Detect which cell encompasses the target text, then output its (x, y) center coordinate. 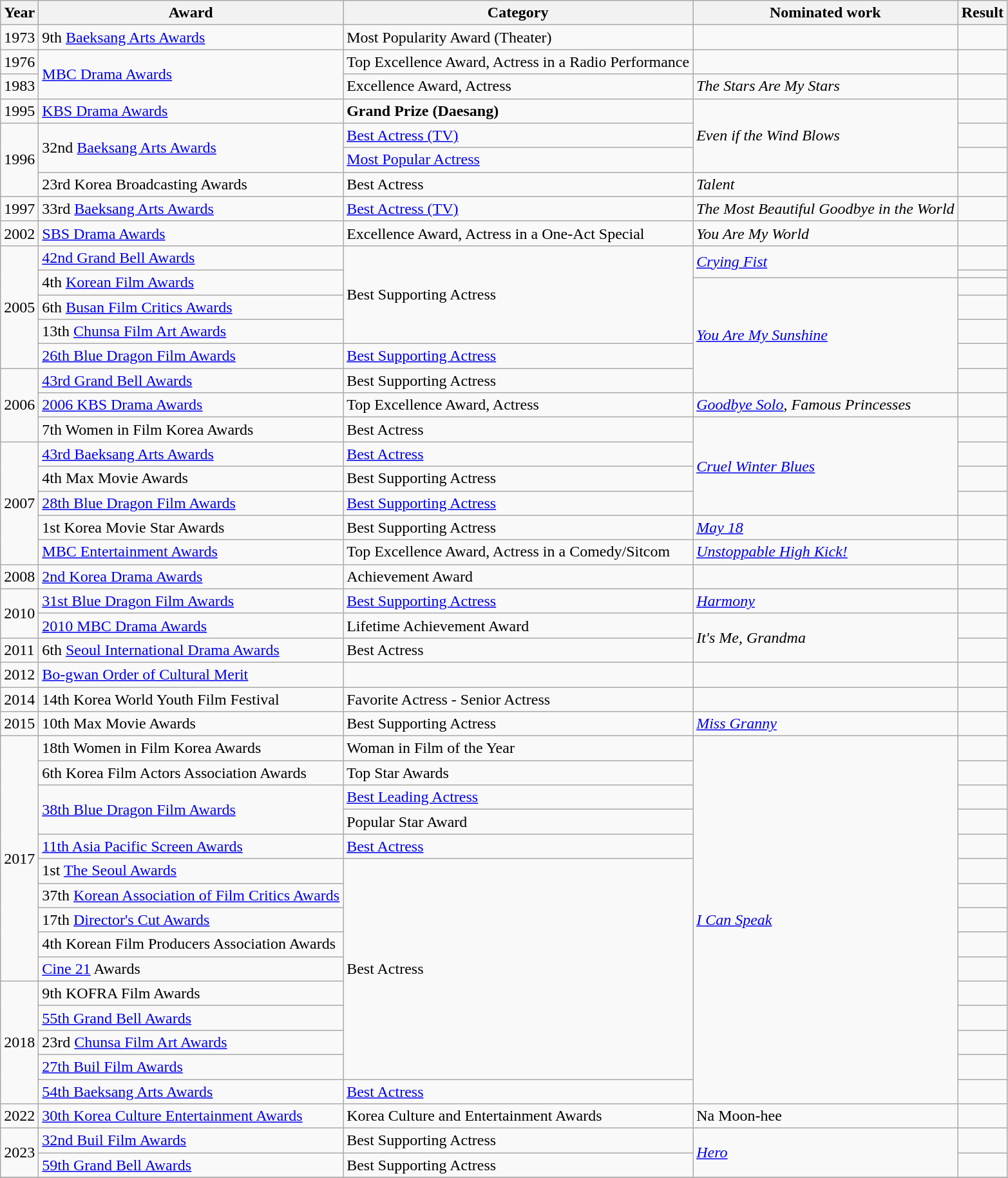
Most Popularity Award (Theater) (518, 37)
Top Excellence Award, Actress (518, 405)
26th Blue Dragon Film Awards (191, 356)
32nd Baeksang Arts Awards (191, 147)
18th Women in Film Korea Awards (191, 748)
2010 MBC Drama Awards (191, 625)
7th Women in Film Korea Awards (191, 430)
1st Korea Movie Star Awards (191, 527)
SBS Drama Awards (191, 233)
2002 (19, 233)
Grand Prize (Daesang) (518, 111)
4th Max Movie Awards (191, 479)
Unstoppable High Kick! (826, 552)
13th Chunsa Film Art Awards (191, 332)
Nominated work (826, 13)
55th Grand Bell Awards (191, 1018)
54th Baeksang Arts Awards (191, 1092)
1995 (19, 111)
Cruel Winter Blues (826, 466)
6th Korea Film Actors Association Awards (191, 773)
It's Me, Grandma (826, 638)
2nd Korea Drama Awards (191, 576)
Korea Culture and Entertainment Awards (518, 1116)
1973 (19, 37)
MBC Drama Awards (191, 74)
Top Star Awards (518, 773)
Result (982, 13)
You Are My Sunshine (826, 335)
2006 (19, 405)
31st Blue Dragon Film Awards (191, 601)
Bo-gwan Order of Cultural Merit (191, 674)
1976 (19, 62)
37th Korean Association of Film Critics Awards (191, 895)
Lifetime Achievement Award (518, 625)
I Can Speak (826, 920)
33rd Baeksang Arts Awards (191, 209)
The Stars Are My Stars (826, 86)
27th Buil Film Awards (191, 1067)
You Are My World (826, 233)
Popular Star Award (518, 822)
Na Moon-hee (826, 1116)
Favorite Actress - Senior Actress (518, 699)
32nd Buil Film Awards (191, 1141)
Excellence Award, Actress in a One-Act Special (518, 233)
2014 (19, 699)
11th Asia Pacific Screen Awards (191, 846)
2015 (19, 724)
28th Blue Dragon Film Awards (191, 503)
9th Baeksang Arts Awards (191, 37)
4th Korean Film Awards (191, 282)
43rd Baeksang Arts Awards (191, 454)
2012 (19, 674)
Crying Fist (826, 261)
23rd Korea Broadcasting Awards (191, 184)
1st The Seoul Awards (191, 871)
23rd Chunsa Film Art Awards (191, 1042)
Best Leading Actress (518, 797)
38th Blue Dragon Film Awards (191, 810)
1997 (19, 209)
59th Grand Bell Awards (191, 1165)
Cine 21 Awards (191, 969)
Goodbye Solo, Famous Princesses (826, 405)
2005 (19, 307)
May 18 (826, 527)
Achievement Award (518, 576)
2008 (19, 576)
Woman in Film of the Year (518, 748)
4th Korean Film Producers Association Awards (191, 944)
1996 (19, 160)
Talent (826, 184)
The Most Beautiful Goodbye in the World (826, 209)
Award (191, 13)
Top Excellence Award, Actress in a Radio Performance (518, 62)
2010 (19, 613)
Top Excellence Award, Actress in a Comedy/Sitcom (518, 552)
17th Director's Cut Awards (191, 920)
MBC Entertainment Awards (191, 552)
Miss Granny (826, 724)
Category (518, 13)
Year (19, 13)
2011 (19, 650)
14th Korea World Youth Film Festival (191, 699)
6th Busan Film Critics Awards (191, 307)
2006 KBS Drama Awards (191, 405)
6th Seoul International Drama Awards (191, 650)
10th Max Movie Awards (191, 724)
2022 (19, 1116)
KBS Drama Awards (191, 111)
42nd Grand Bell Awards (191, 258)
30th Korea Culture Entertainment Awards (191, 1116)
Excellence Award, Actress (518, 86)
Most Popular Actress (518, 160)
1983 (19, 86)
2023 (19, 1153)
9th KOFRA Film Awards (191, 993)
Hero (826, 1153)
43rd Grand Bell Awards (191, 381)
Even if the Wind Blows (826, 135)
2007 (19, 503)
Harmony (826, 601)
2018 (19, 1042)
2017 (19, 859)
